Return the [x, y] coordinate for the center point of the cell that contains the specified text.  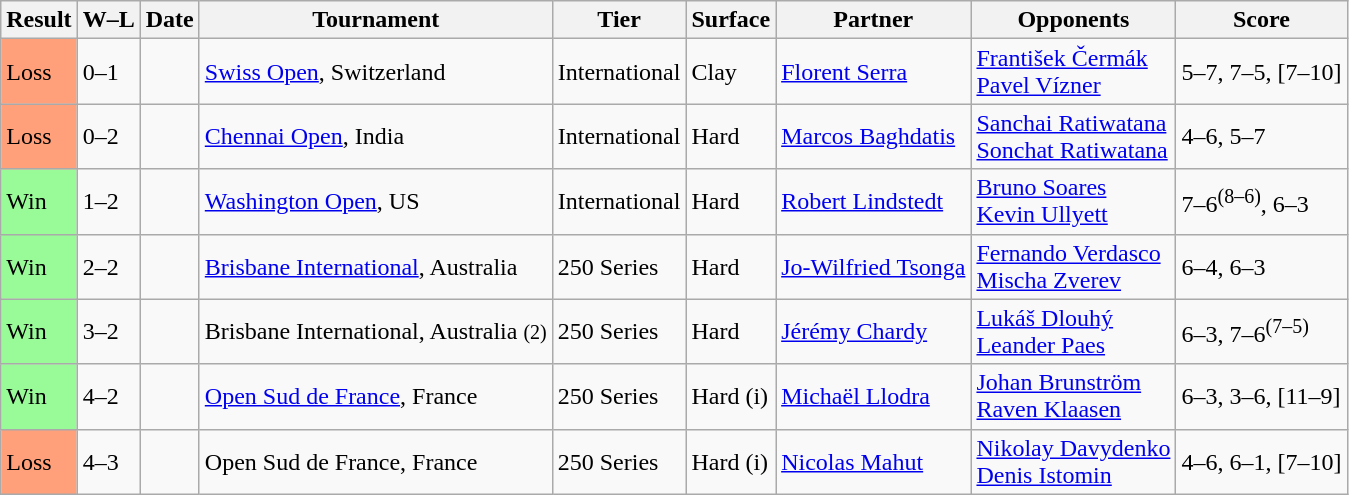
7–6(8–6), 6–3 [1262, 202]
Florent Serra [874, 72]
Surface [731, 20]
Partner [874, 20]
0–2 [108, 136]
Robert Lindstedt [874, 202]
4–6, 5–7 [1262, 136]
Sanchai Ratiwatana Sonchat Ratiwatana [1074, 136]
Michaël Llodra [874, 396]
Nicolas Mahut [874, 462]
4–2 [108, 396]
Swiss Open, Switzerland [376, 72]
Brisbane International, Australia (2) [376, 332]
6–3, 7–6(7–5) [1262, 332]
František Čermák Pavel Vízner [1074, 72]
Opponents [1074, 20]
Clay [731, 72]
2–2 [108, 266]
Marcos Baghdatis [874, 136]
Washington Open, US [376, 202]
Jérémy Chardy [874, 332]
Chennai Open, India [376, 136]
5–7, 7–5, [7–10] [1262, 72]
Jo-Wilfried Tsonga [874, 266]
Result [39, 20]
6–4, 6–3 [1262, 266]
6–3, 3–6, [11–9] [1262, 396]
Fernando Verdasco Mischa Zverev [1074, 266]
Nikolay Davydenko Denis Istomin [1074, 462]
4–6, 6–1, [7–10] [1262, 462]
Score [1262, 20]
Johan Brunström Raven Klaasen [1074, 396]
4–3 [108, 462]
Brisbane International, Australia [376, 266]
1–2 [108, 202]
Lukáš Dlouhý Leander Paes [1074, 332]
W–L [108, 20]
3–2 [108, 332]
0–1 [108, 72]
Tier [619, 20]
Tournament [376, 20]
Bruno Soares Kevin Ullyett [1074, 202]
Date [170, 20]
